Locate the cell with the specified text and output its (x, y) center coordinate. 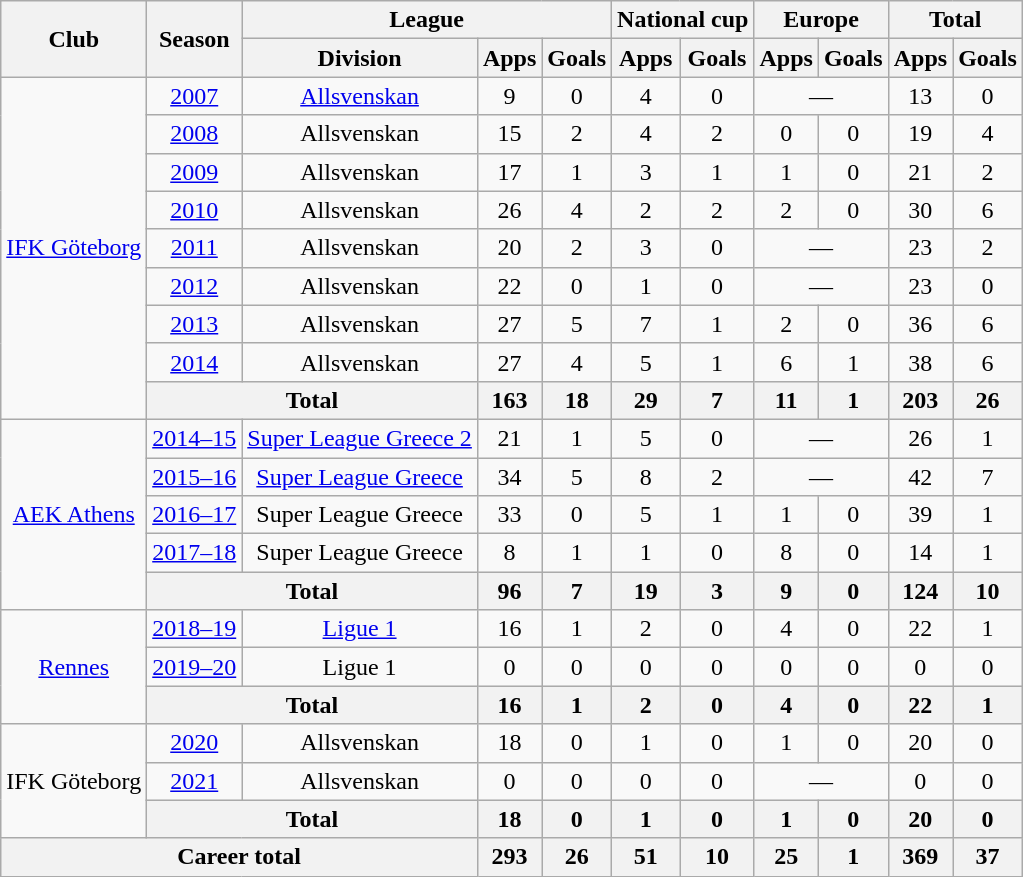
13 (920, 96)
2016–17 (194, 515)
2020 (194, 743)
14 (920, 553)
Season (194, 39)
96 (509, 591)
33 (509, 515)
2019–20 (194, 667)
League (427, 20)
163 (509, 400)
AEK Athens (74, 514)
11 (786, 400)
15 (509, 134)
2012 (194, 286)
2017–18 (194, 553)
Europe (821, 20)
2018–19 (194, 629)
51 (646, 857)
37 (988, 857)
2007 (194, 96)
34 (509, 477)
2014–15 (194, 438)
369 (920, 857)
2013 (194, 324)
30 (920, 210)
2010 (194, 210)
29 (646, 400)
Division (360, 58)
Club (74, 39)
293 (509, 857)
Career total (240, 857)
36 (920, 324)
124 (920, 591)
2014 (194, 362)
Rennes (74, 667)
2021 (194, 781)
2009 (194, 172)
203 (920, 400)
National cup (683, 20)
2015–16 (194, 477)
17 (509, 172)
39 (920, 515)
38 (920, 362)
42 (920, 477)
2011 (194, 248)
Super League Greece 2 (360, 438)
2008 (194, 134)
25 (786, 857)
